Determine the [X, Y] coordinate at the center of the cell enclosing the given text.  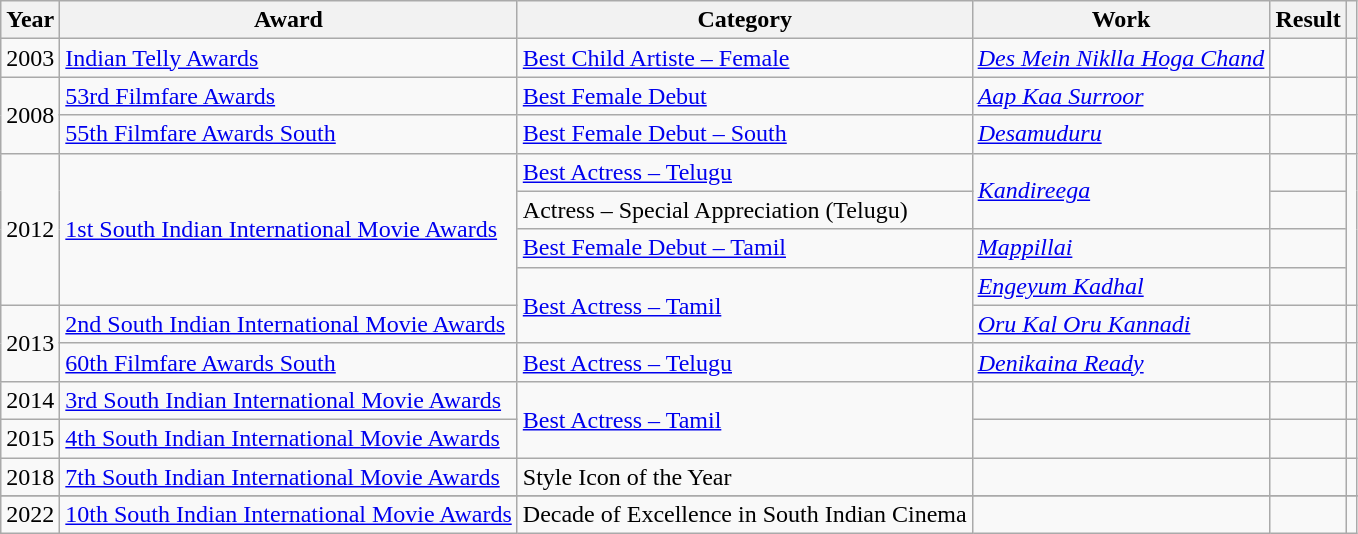
60th Filmfare Awards South [288, 362]
Aap Kaa Surroor [1121, 96]
2013 [30, 343]
2015 [30, 438]
7th South Indian International Movie Awards [288, 477]
55th Filmfare Awards South [288, 134]
2018 [30, 477]
2003 [30, 58]
2008 [30, 115]
2nd South Indian International Movie Awards [288, 324]
Result [1308, 20]
Best Female Debut – Tamil [744, 248]
Category [744, 20]
Best Female Debut – South [744, 134]
10th South Indian International Movie Awards [288, 515]
Style Icon of the Year [744, 477]
Best Female Debut [744, 96]
Engeyum Kadhal [1121, 286]
Work [1121, 20]
Year [30, 20]
Desamuduru [1121, 134]
Des Mein Niklla Hoga Chand [1121, 58]
3rd South Indian International Movie Awards [288, 400]
Indian Telly Awards [288, 58]
Actress – Special Appreciation (Telugu) [744, 210]
53rd Filmfare Awards [288, 96]
Kandireega [1121, 191]
Denikaina Ready [1121, 362]
1st South Indian International Movie Awards [288, 229]
Oru Kal Oru Kannadi [1121, 324]
2022 [30, 515]
4th South Indian International Movie Awards [288, 438]
Award [288, 20]
Best Child Artiste – Female [744, 58]
2014 [30, 400]
Mappillai [1121, 248]
Decade of Excellence in South Indian Cinema [744, 515]
2012 [30, 229]
